Provide the (x, y) coordinate of the cell's center where the given text is located.  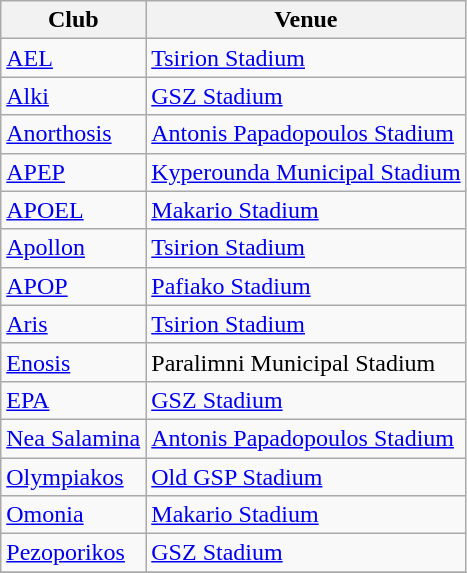
Kyperounda Municipal Stadium (306, 172)
Pafiako Stadium (306, 286)
EPA (74, 400)
Anorthosis (74, 134)
Club (74, 20)
AEL (74, 58)
Nea Salamina (74, 438)
Alki (74, 96)
Venue (306, 20)
APEP (74, 172)
Omonia (74, 515)
Apollon (74, 248)
APOP (74, 286)
APOEL (74, 210)
Aris (74, 324)
Olympiakos (74, 477)
Enosis (74, 362)
Pezoporikos (74, 553)
Paralimni Municipal Stadium (306, 362)
Old GSP Stadium (306, 477)
